Return the [X, Y] coordinate for the center point of the cell that contains the specified text.  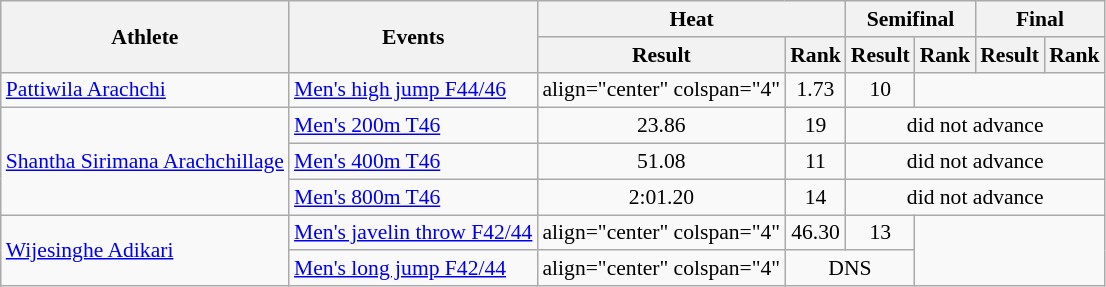
Men's 800m T46 [413, 197]
Semifinal [910, 19]
Final [1040, 19]
Wijesinghe Adikari [145, 250]
51.08 [661, 162]
Men's 400m T46 [413, 162]
Men's long jump F42/44 [413, 269]
Events [413, 36]
Men's high jump F44/46 [413, 90]
10 [880, 90]
13 [880, 233]
Men's 200m T46 [413, 126]
11 [816, 162]
46.30 [816, 233]
19 [816, 126]
DNS [850, 269]
Shantha Sirimana Arachchillage [145, 162]
23.86 [661, 126]
1.73 [816, 90]
14 [816, 197]
Pattiwila Arachchi [145, 90]
2:01.20 [661, 197]
Athlete [145, 36]
Men's javelin throw F42/44 [413, 233]
Heat [691, 19]
